Locate the cell with the specified text and output its (x, y) center coordinate. 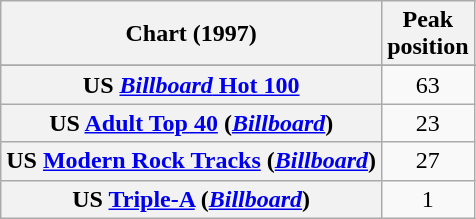
23 (428, 123)
27 (428, 161)
Chart (1997) (192, 34)
US Adult Top 40 (Billboard) (192, 123)
US Billboard Hot 100 (192, 85)
1 (428, 199)
US Modern Rock Tracks (Billboard) (192, 161)
Peakposition (428, 34)
US Triple-A (Billboard) (192, 199)
63 (428, 85)
